Pinpoint the cell where the given text exists, returning its [X, Y] midpoint coordinate. 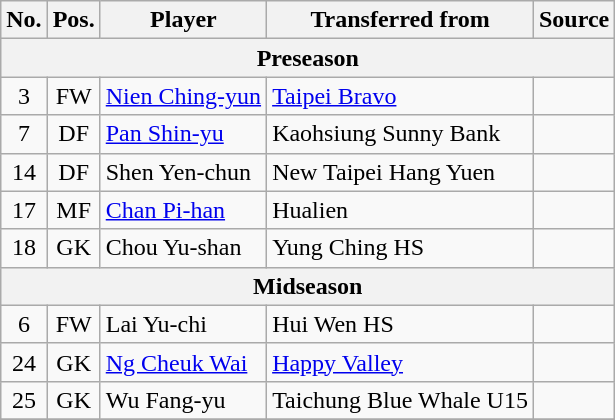
Preseason [308, 58]
Lai Yu-chi [183, 324]
6 [24, 324]
Ng Cheuk Wai [183, 362]
MF [74, 210]
Wu Fang-yu [183, 400]
3 [24, 96]
Pos. [74, 20]
Transferred from [400, 20]
Shen Yen-chun [183, 172]
14 [24, 172]
17 [24, 210]
Chan Pi-han [183, 210]
24 [24, 362]
Taipei Bravo [400, 96]
Source [574, 20]
Hualien [400, 210]
Happy Valley [400, 362]
New Taipei Hang Yuen [400, 172]
18 [24, 248]
Taichung Blue Whale U15 [400, 400]
Pan Shin-yu [183, 134]
Nien Ching-yun [183, 96]
No. [24, 20]
Kaohsiung Sunny Bank [400, 134]
25 [24, 400]
Chou Yu-shan [183, 248]
Yung Ching HS [400, 248]
Player [183, 20]
7 [24, 134]
Midseason [308, 286]
Hui Wen HS [400, 324]
